Find where the given text appears and provide that cell's center as (X, Y) coordinate. 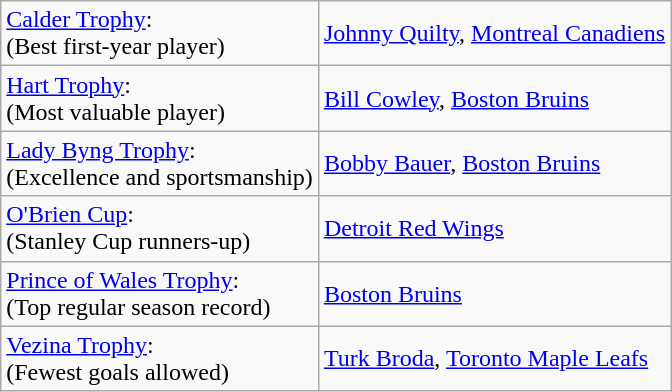
O'Brien Cup:(Stanley Cup runners-up) (160, 228)
Johnny Quilty, Montreal Canadiens (494, 34)
Detroit Red Wings (494, 228)
Bill Cowley, Boston Bruins (494, 98)
Boston Bruins (494, 294)
Hart Trophy:(Most valuable player) (160, 98)
Prince of Wales Trophy:(Top regular season record) (160, 294)
Lady Byng Trophy:(Excellence and sportsmanship) (160, 164)
Vezina Trophy:(Fewest goals allowed) (160, 358)
Turk Broda, Toronto Maple Leafs (494, 358)
Bobby Bauer, Boston Bruins (494, 164)
Calder Trophy:(Best first-year player) (160, 34)
